Scan for the cell matching the given text and deliver its (X, Y) coordinate at center. 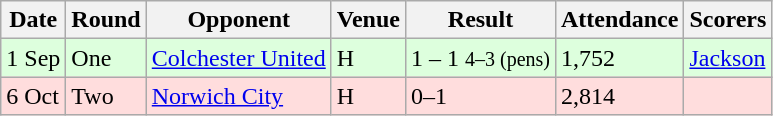
Result (480, 20)
2,814 (619, 96)
0–1 (480, 96)
One (106, 58)
Jackson (728, 58)
Opponent (238, 20)
Round (106, 20)
1 – 1 4–3 (pens) (480, 58)
Two (106, 96)
Scorers (728, 20)
Date (34, 20)
1,752 (619, 58)
6 Oct (34, 96)
1 Sep (34, 58)
Colchester United (238, 58)
Norwich City (238, 96)
Venue (368, 20)
Attendance (619, 20)
